Determine the (x, y) coordinate at the center of the cell enclosing the given text.  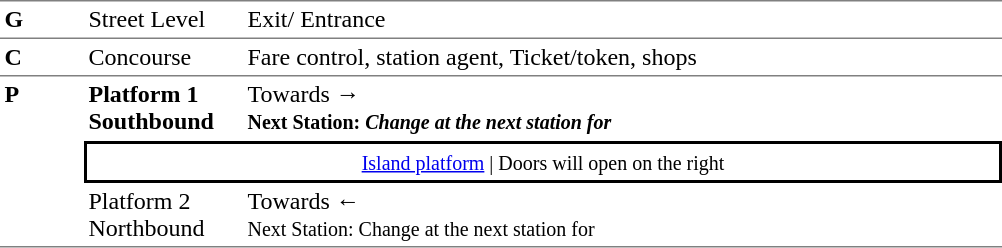
P (42, 162)
Exit/ Entrance (622, 20)
Fare control, station agent, Ticket/token, shops (622, 58)
Towards → Next Station: Change at the next station for (622, 108)
G (42, 20)
Towards ← Next Station: Change at the next station for (622, 215)
Concourse (164, 58)
C (42, 58)
Street Level (164, 20)
Platform 1Southbound (164, 108)
Island platform | Doors will open on the right (543, 162)
Platform 2Northbound (164, 215)
